Determine the (X, Y) coordinate at the center of the cell enclosing the given text.  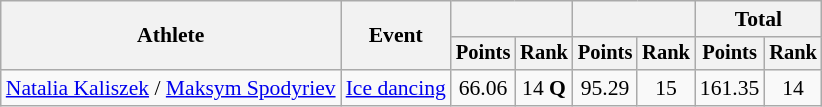
Total (758, 19)
Ice dancing (396, 88)
Natalia Kaliszek / Maksym Spodyriev (171, 88)
Event (396, 36)
Athlete (171, 36)
15 (666, 88)
14 (793, 88)
66.06 (483, 88)
161.35 (730, 88)
95.29 (605, 88)
14 Q (544, 88)
